From the cell containing the given text, extract its center point as [X, Y] coordinate. 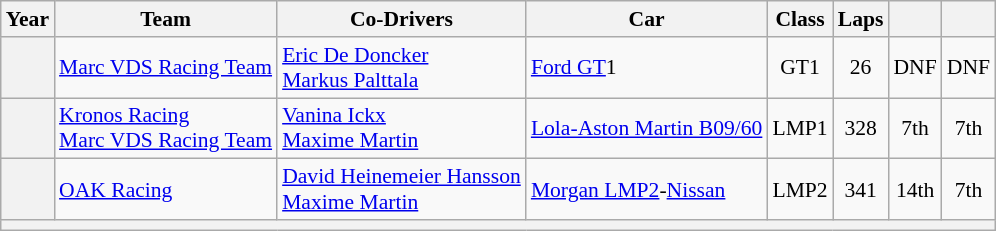
Eric De Doncker Markus Palttala [402, 68]
David Heinemeier Hansson Maxime Martin [402, 190]
Class [800, 19]
Co-Drivers [402, 19]
14th [914, 190]
OAK Racing [166, 190]
Ford GT1 [647, 68]
Car [647, 19]
341 [861, 190]
Team [166, 19]
26 [861, 68]
Vanina Ickx Maxime Martin [402, 128]
Kronos Racing Marc VDS Racing Team [166, 128]
Morgan LMP2-Nissan [647, 190]
Year [28, 19]
Marc VDS Racing Team [166, 68]
328 [861, 128]
Lola-Aston Martin B09/60 [647, 128]
LMP2 [800, 190]
Laps [861, 19]
GT1 [800, 68]
LMP1 [800, 128]
